Output the (x, y) coordinate of the center of the cell containing the given text.  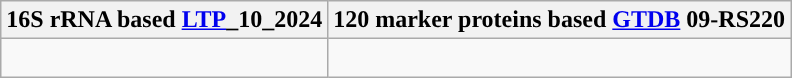
120 marker proteins based GTDB 09-RS220 (560, 20)
16S rRNA based LTP_10_2024 (164, 20)
